Locate the cell with the specified text and output its (X, Y) center coordinate. 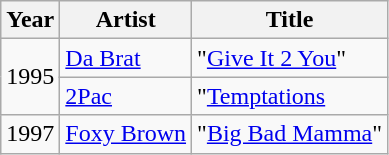
"Give It 2 You" (290, 58)
1997 (30, 134)
"Temptations (290, 96)
"Big Bad Mamma" (290, 134)
Da Brat (126, 58)
2Pac (126, 96)
Foxy Brown (126, 134)
1995 (30, 77)
Title (290, 20)
Artist (126, 20)
Year (30, 20)
